Output the [X, Y] coordinate of the center of the cell containing the given text.  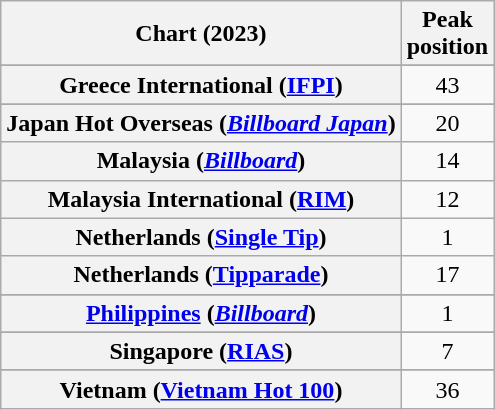
17 [447, 275]
Chart (2023) [201, 34]
Peakposition [447, 34]
20 [447, 123]
Vietnam (Vietnam Hot 100) [201, 389]
12 [447, 199]
36 [447, 389]
Singapore (RIAS) [201, 351]
Malaysia International (RIM) [201, 199]
Netherlands (Single Tip) [201, 237]
Malaysia (Billboard) [201, 161]
14 [447, 161]
7 [447, 351]
Netherlands (Tipparade) [201, 275]
43 [447, 85]
Japan Hot Overseas (Billboard Japan) [201, 123]
Philippines (Billboard) [201, 313]
Greece International (IFPI) [201, 85]
